Locate the cell with the specified text and output its (x, y) center coordinate. 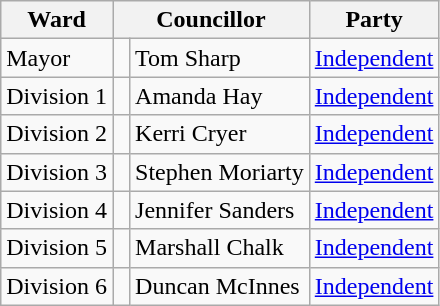
Division 3 (57, 172)
Stephen Moriarty (220, 172)
Marshall Chalk (220, 248)
Division 5 (57, 248)
Ward (57, 20)
Division 1 (57, 96)
Councillor (210, 20)
Jennifer Sanders (220, 210)
Amanda Hay (220, 96)
Duncan McInnes (220, 286)
Division 2 (57, 134)
Tom Sharp (220, 58)
Division 6 (57, 286)
Kerri Cryer (220, 134)
Party (374, 20)
Mayor (57, 58)
Division 4 (57, 210)
